Scan for the cell matching the given text and deliver its (X, Y) coordinate at center. 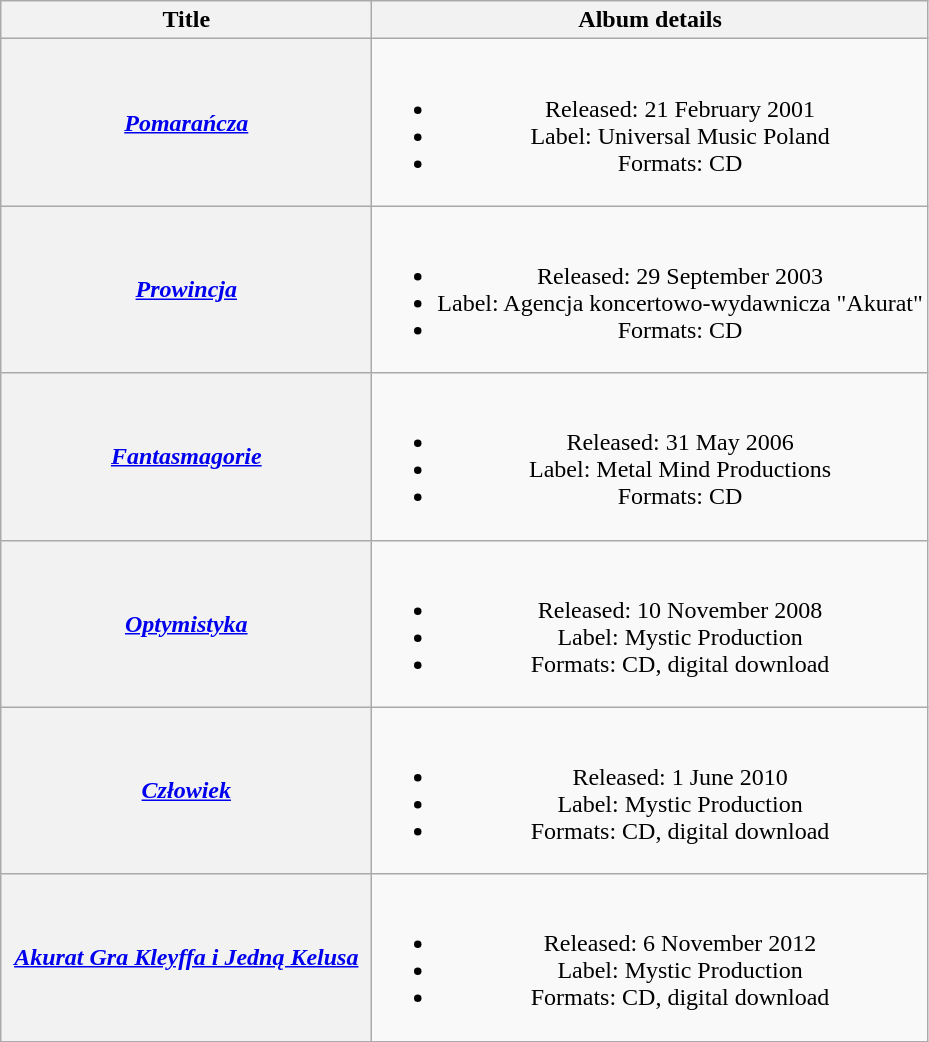
Released: 6 November 2012Label: Mystic ProductionFormats: CD, digital download (650, 958)
Released: 21 February 2001Label: Universal Music PolandFormats: CD (650, 122)
Released: 31 May 2006Label: Metal Mind ProductionsFormats: CD (650, 456)
Title (186, 20)
Released: 10 November 2008Label: Mystic ProductionFormats: CD, digital download (650, 624)
Człowiek (186, 790)
Pomarańcza (186, 122)
Akurat Gra Kleyffa i Jedną Kelusa (186, 958)
Album details (650, 20)
Released: 29 September 2003Label: Agencja koncertowo-wydawnicza "Akurat"Formats: CD (650, 290)
Prowincja (186, 290)
Fantasmagorie (186, 456)
Optymistyka (186, 624)
Released: 1 June 2010Label: Mystic ProductionFormats: CD, digital download (650, 790)
